For the text-containing cell, return its midpoint in (X, Y) coordinate format. 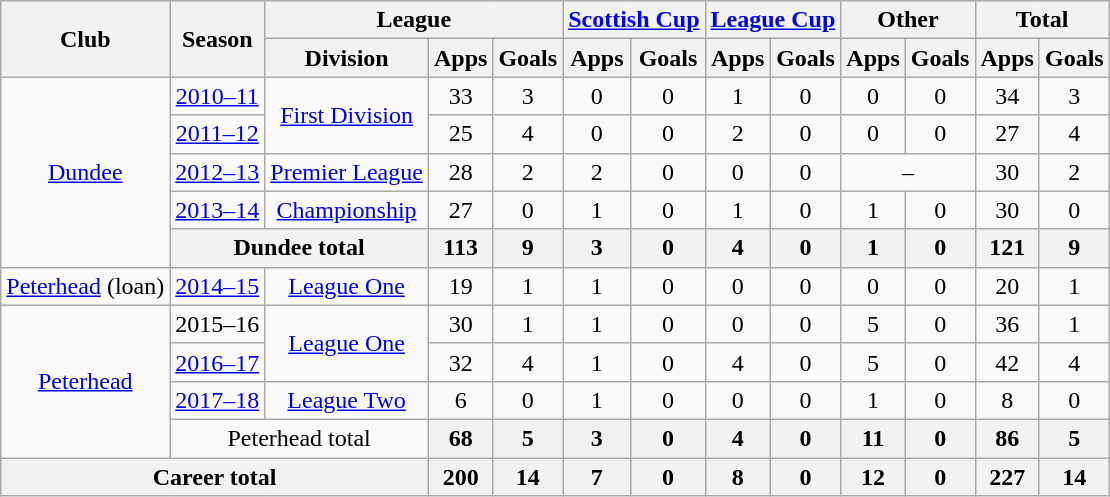
Career total (215, 477)
19 (460, 286)
68 (460, 438)
28 (460, 172)
2010–11 (218, 96)
36 (1007, 324)
Peterhead total (300, 438)
Other (908, 20)
Dundee total (300, 248)
Division (347, 58)
Club (86, 39)
227 (1007, 477)
2013–14 (218, 210)
First Division (347, 115)
Championship (347, 210)
League Two (347, 400)
42 (1007, 362)
20 (1007, 286)
2014–15 (218, 286)
– (908, 172)
Dundee (86, 172)
86 (1007, 438)
Total (1042, 20)
League Cup (773, 20)
32 (460, 362)
2011–12 (218, 134)
113 (460, 248)
League (414, 20)
2012–13 (218, 172)
34 (1007, 96)
Premier League (347, 172)
Season (218, 39)
200 (460, 477)
2015–16 (218, 324)
6 (460, 400)
Peterhead (loan) (86, 286)
Peterhead (86, 381)
25 (460, 134)
12 (873, 477)
2016–17 (218, 362)
Scottish Cup (634, 20)
2017–18 (218, 400)
11 (873, 438)
7 (597, 477)
33 (460, 96)
121 (1007, 248)
